Capture the cell that displays the provided text and extract its [x, y] central coordinate. 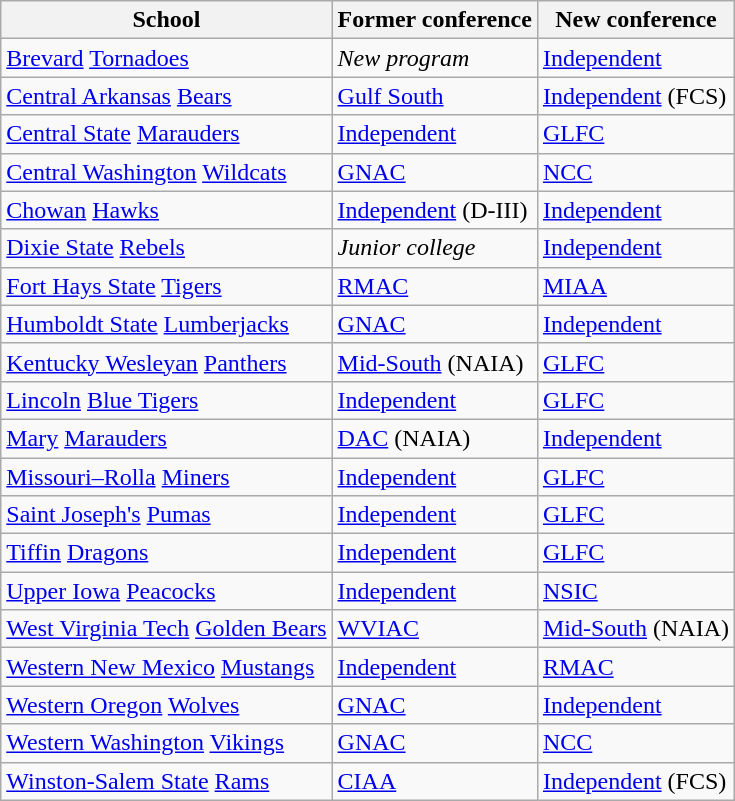
Mary Marauders [166, 438]
Humboldt State Lumberjacks [166, 324]
Chowan Hawks [166, 210]
NSIC [636, 591]
Tiffin Dragons [166, 553]
Lincoln Blue Tigers [166, 400]
Missouri–Rolla Miners [166, 477]
Independent (D-III) [434, 210]
MIAA [636, 286]
Fort Hays State Tigers [166, 286]
Upper Iowa Peacocks [166, 591]
WVIAC [434, 629]
Kentucky Wesleyan Panthers [166, 362]
Winston-Salem State Rams [166, 781]
CIAA [434, 781]
New program [434, 58]
Dixie State Rebels [166, 248]
Gulf South [434, 96]
Central Washington Wildcats [166, 172]
Brevard Tornadoes [166, 58]
School [166, 20]
Western Oregon Wolves [166, 705]
New conference [636, 20]
Central State Marauders [166, 134]
Western Washington Vikings [166, 743]
Former conference [434, 20]
Saint Joseph's Pumas [166, 515]
Western New Mexico Mustangs [166, 667]
Junior college [434, 248]
West Virginia Tech Golden Bears [166, 629]
DAC (NAIA) [434, 438]
Central Arkansas Bears [166, 96]
